Determine the [x, y] coordinate at the center of the cell enclosing the given text.  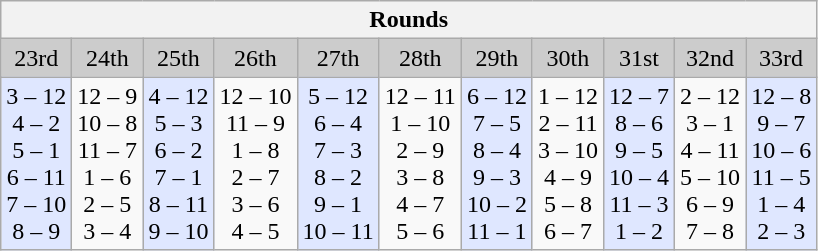
Rounds [409, 20]
27th [338, 58]
29th [496, 58]
23rd [36, 58]
5 – 126 – 47 – 38 – 29 – 110 – 11 [338, 164]
26th [256, 58]
12 – 910 – 811 – 71 – 62 – 53 – 4 [108, 164]
2 – 123 – 14 – 115 – 106 – 97 – 8 [710, 164]
32nd [710, 58]
30th [568, 58]
28th [420, 58]
1 – 122 – 113 – 104 – 95 – 86 – 7 [568, 164]
12 – 111 – 102 – 93 – 84 – 75 – 6 [420, 164]
3 – 124 – 25 – 16 – 117 – 108 – 9 [36, 164]
12 – 1011 – 91 – 82 – 73 – 64 – 5 [256, 164]
6 – 127 – 58 – 49 – 310 – 211 – 1 [496, 164]
25th [178, 58]
24th [108, 58]
33rd [782, 58]
12 – 78 – 69 – 510 – 411 – 31 – 2 [638, 164]
12 – 89 – 710 – 611 – 51 – 42 – 3 [782, 164]
4 – 125 – 36 – 27 – 18 – 119 – 10 [178, 164]
31st [638, 58]
